Search for the cell housing the specified text and yield its (x, y) center coordinate. 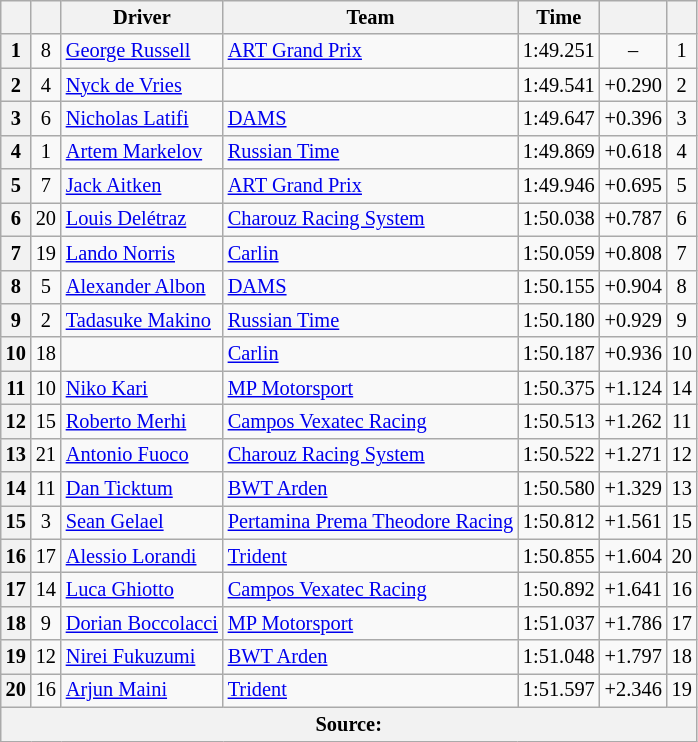
1:51.037 (559, 623)
+1.604 (634, 556)
1:50.855 (559, 556)
1:50.155 (559, 287)
Dan Ticktum (142, 489)
Nyck de Vries (142, 85)
Team (370, 17)
1:50.375 (559, 388)
George Russell (142, 51)
+2.346 (634, 690)
Nirei Fukuzumi (142, 657)
Driver (142, 17)
1:50.892 (559, 589)
+1.262 (634, 421)
Luca Ghiotto (142, 589)
1:49.647 (559, 118)
+0.808 (634, 253)
Arjun Maini (142, 690)
Roberto Merhi (142, 421)
Artem Markelov (142, 152)
1:50.187 (559, 354)
+1.124 (634, 388)
1:49.946 (559, 186)
Dorian Boccolacci (142, 623)
– (634, 51)
21 (46, 455)
1:50.180 (559, 320)
Sean Gelael (142, 522)
+1.329 (634, 489)
1:50.059 (559, 253)
+1.561 (634, 522)
Antonio Fuoco (142, 455)
Pertamina Prema Theodore Racing (370, 522)
1:50.580 (559, 489)
+1.797 (634, 657)
Alexander Albon (142, 287)
+1.641 (634, 589)
Louis Delétraz (142, 219)
Tadasuke Makino (142, 320)
1:49.541 (559, 85)
Source: (349, 724)
+0.618 (634, 152)
1:50.513 (559, 421)
+1.786 (634, 623)
+0.695 (634, 186)
+0.929 (634, 320)
Nicholas Latifi (142, 118)
1:50.812 (559, 522)
Lando Norris (142, 253)
+1.271 (634, 455)
+0.787 (634, 219)
1:49.251 (559, 51)
+0.936 (634, 354)
+0.396 (634, 118)
1:50.038 (559, 219)
1:49.869 (559, 152)
Jack Aitken (142, 186)
Alessio Lorandi (142, 556)
1:51.048 (559, 657)
+0.904 (634, 287)
1:50.522 (559, 455)
Time (559, 17)
+0.290 (634, 85)
1:51.597 (559, 690)
Niko Kari (142, 388)
